Detect which cell encompasses the target text, then output its [x, y] center coordinate. 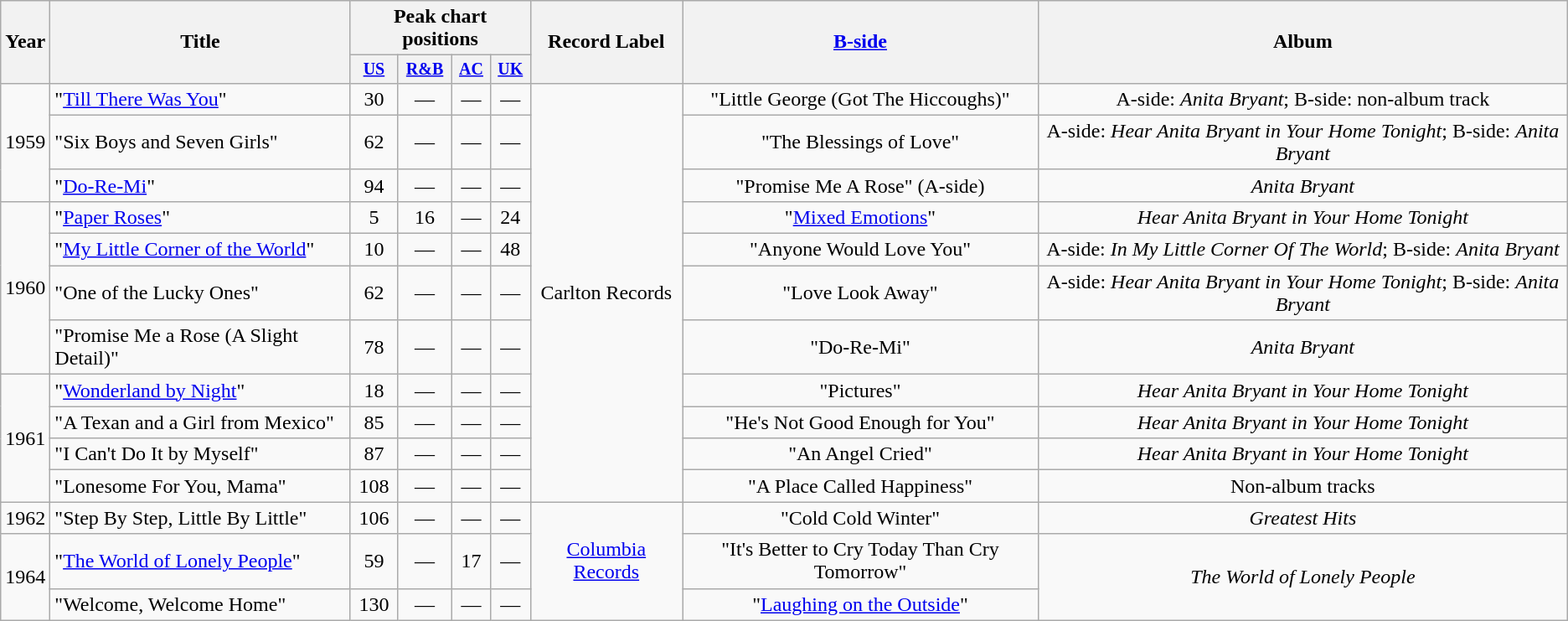
Greatest Hits [1302, 518]
Peak chart positions [441, 28]
16 [426, 217]
US [374, 69]
108 [374, 486]
AC [471, 69]
R&B [426, 69]
"Paper Roses" [200, 217]
"My Little Corner of the World" [200, 250]
Album [1302, 42]
"Six Boys and Seven Girls" [200, 142]
Title [200, 42]
Carlton Records [606, 292]
Columbia Records [606, 561]
"Lonesome For You, Mama" [200, 486]
94 [374, 185]
130 [374, 604]
"The World of Lonely People" [200, 561]
"Promise Me a Rose (A Slight Detail)" [200, 347]
Record Label [606, 42]
106 [374, 518]
59 [374, 561]
"Laughing on the Outside" [861, 604]
Non-album tracks [1302, 486]
85 [374, 422]
"A Place Called Happiness" [861, 486]
1960 [25, 287]
18 [374, 391]
"Step By Step, Little By Little" [200, 518]
A-side: In My Little Corner Of The World; B-side: Anita Bryant [1302, 250]
5 [374, 217]
"Mixed Emotions" [861, 217]
1962 [25, 518]
"Welcome, Welcome Home" [200, 604]
"Till There Was You" [200, 99]
"Wonderland by Night" [200, 391]
24 [511, 217]
48 [511, 250]
1961 [25, 438]
1959 [25, 142]
The World of Lonely People [1302, 577]
B-side [861, 42]
10 [374, 250]
78 [374, 347]
"I Can't Do It by Myself" [200, 454]
30 [374, 99]
"Little George (Got The Hiccoughs)" [861, 99]
"An Angel Cried" [861, 454]
87 [374, 454]
"It's Better to Cry Today Than Cry Tomorrow" [861, 561]
"A Texan and a Girl from Mexico" [200, 422]
"The Blessings of Love" [861, 142]
"One of the Lucky Ones" [200, 293]
"Love Look Away" [861, 293]
Year [25, 42]
"Pictures" [861, 391]
A-side: Anita Bryant; B-side: non-album track [1302, 99]
1964 [25, 577]
17 [471, 561]
UK [511, 69]
"Promise Me A Rose" (A-side) [861, 185]
"He's Not Good Enough for You" [861, 422]
"Anyone Would Love You" [861, 250]
"Cold Cold Winter" [861, 518]
